Locate the cell with the specified text and output its [x, y] center coordinate. 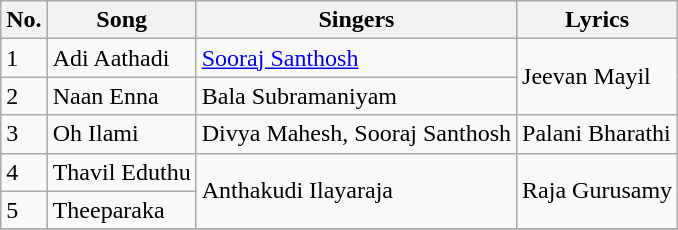
3 [24, 134]
Anthakudi Ilayaraja [356, 191]
Divya Mahesh, Sooraj Santhosh [356, 134]
4 [24, 172]
Singers [356, 20]
Oh Ilami [122, 134]
Raja Gurusamy [598, 191]
Song [122, 20]
Jeevan Mayil [598, 77]
Palani Bharathi [598, 134]
Thavil Eduthu [122, 172]
Lyrics [598, 20]
Adi Aathadi [122, 58]
1 [24, 58]
Bala Subramaniyam [356, 96]
Naan Enna [122, 96]
No. [24, 20]
5 [24, 210]
Sooraj Santhosh [356, 58]
Theeparaka [122, 210]
2 [24, 96]
